Determine the [x, y] coordinate at the center of the cell enclosing the given text.  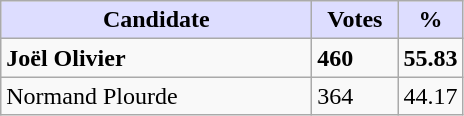
55.83 [430, 58]
460 [355, 58]
Candidate [156, 20]
Normand Plourde [156, 96]
Votes [355, 20]
364 [355, 96]
% [430, 20]
44.17 [430, 96]
Joël Olivier [156, 58]
